Locate the cell with the specified text and output its (X, Y) center coordinate. 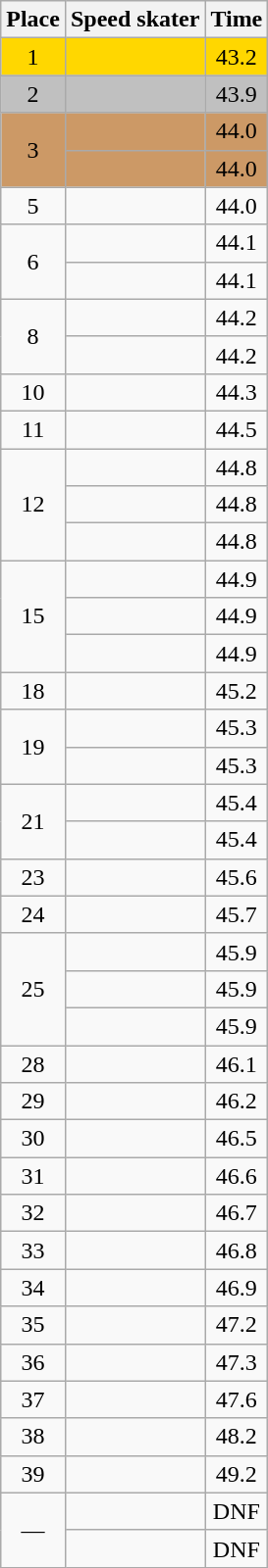
2 (33, 94)
15 (33, 616)
10 (33, 392)
46.1 (237, 1063)
46.6 (237, 1176)
12 (33, 505)
43.9 (237, 94)
6 (33, 262)
35 (33, 1325)
8 (33, 336)
47.6 (237, 1399)
18 (33, 691)
30 (33, 1139)
— (33, 1530)
47.2 (237, 1325)
5 (33, 206)
36 (33, 1362)
11 (33, 429)
49.2 (237, 1474)
37 (33, 1399)
46.5 (237, 1139)
3 (33, 150)
39 (33, 1474)
46.9 (237, 1288)
19 (33, 747)
1 (33, 57)
25 (33, 989)
44.5 (237, 429)
Time (237, 20)
45.6 (237, 877)
45.7 (237, 914)
46.2 (237, 1102)
24 (33, 914)
21 (33, 821)
Place (33, 20)
28 (33, 1063)
34 (33, 1288)
31 (33, 1176)
Speed skater (134, 20)
47.3 (237, 1362)
43.2 (237, 57)
44.3 (237, 392)
48.2 (237, 1437)
38 (33, 1437)
46.7 (237, 1213)
29 (33, 1102)
33 (33, 1250)
23 (33, 877)
32 (33, 1213)
45.2 (237, 691)
46.8 (237, 1250)
